Output the (X, Y) coordinate of the center of the cell containing the given text.  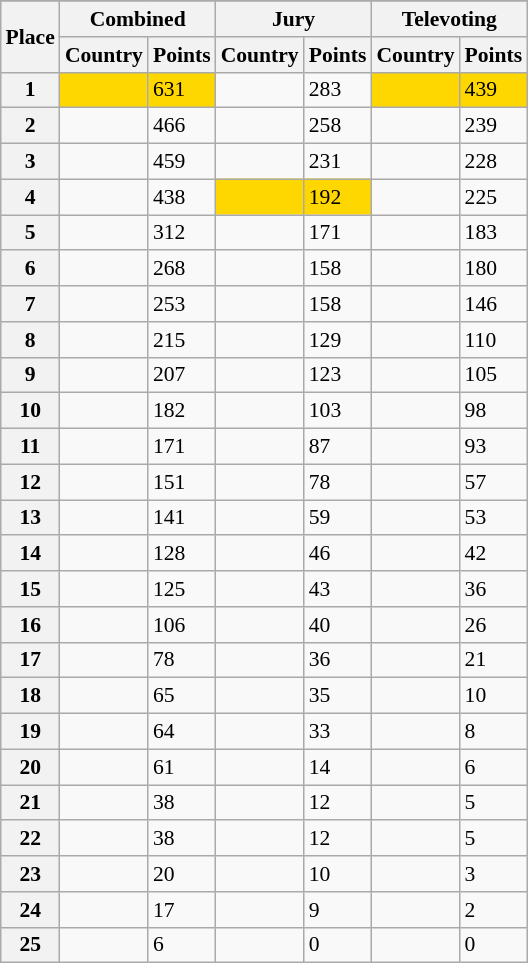
16 (30, 624)
239 (494, 126)
253 (182, 304)
459 (182, 161)
87 (338, 446)
438 (182, 197)
7 (30, 304)
283 (338, 90)
466 (182, 126)
18 (30, 696)
22 (30, 838)
Jury (294, 19)
26 (494, 624)
24 (30, 909)
231 (338, 161)
59 (338, 518)
64 (182, 731)
110 (494, 339)
215 (182, 339)
Combined (138, 19)
53 (494, 518)
180 (494, 268)
225 (494, 197)
15 (30, 589)
65 (182, 696)
106 (182, 624)
129 (338, 339)
125 (182, 589)
33 (338, 731)
183 (494, 232)
98 (494, 411)
141 (182, 518)
43 (338, 589)
258 (338, 126)
42 (494, 553)
207 (182, 375)
4 (30, 197)
40 (338, 624)
182 (182, 411)
105 (494, 375)
268 (182, 268)
35 (338, 696)
228 (494, 161)
1 (30, 90)
439 (494, 90)
57 (494, 482)
Televoting (449, 19)
151 (182, 482)
25 (30, 945)
Place (30, 36)
93 (494, 446)
23 (30, 874)
13 (30, 518)
46 (338, 553)
61 (182, 767)
312 (182, 232)
192 (338, 197)
19 (30, 731)
128 (182, 553)
103 (338, 411)
631 (182, 90)
11 (30, 446)
146 (494, 304)
123 (338, 375)
